Provide the (x, y) coordinate of the cell's center where the given text is located.  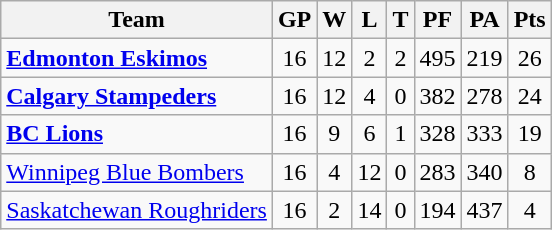
333 (484, 134)
Team (137, 20)
328 (438, 134)
437 (484, 210)
9 (334, 134)
24 (530, 96)
14 (370, 210)
T (400, 20)
382 (438, 96)
L (370, 20)
194 (438, 210)
278 (484, 96)
283 (438, 172)
19 (530, 134)
Calgary Stampeders (137, 96)
PA (484, 20)
Saskatchewan Roughriders (137, 210)
Edmonton Eskimos (137, 58)
26 (530, 58)
495 (438, 58)
Pts (530, 20)
W (334, 20)
8 (530, 172)
1 (400, 134)
340 (484, 172)
GP (294, 20)
Winnipeg Blue Bombers (137, 172)
BC Lions (137, 134)
219 (484, 58)
PF (438, 20)
6 (370, 134)
